Identify which cell holds the provided text, then report its (X, Y) central coordinate. 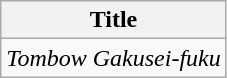
Tombow Gakusei-fuku (114, 58)
Title (114, 20)
